Search for the cell housing the specified text and yield its [X, Y] center coordinate. 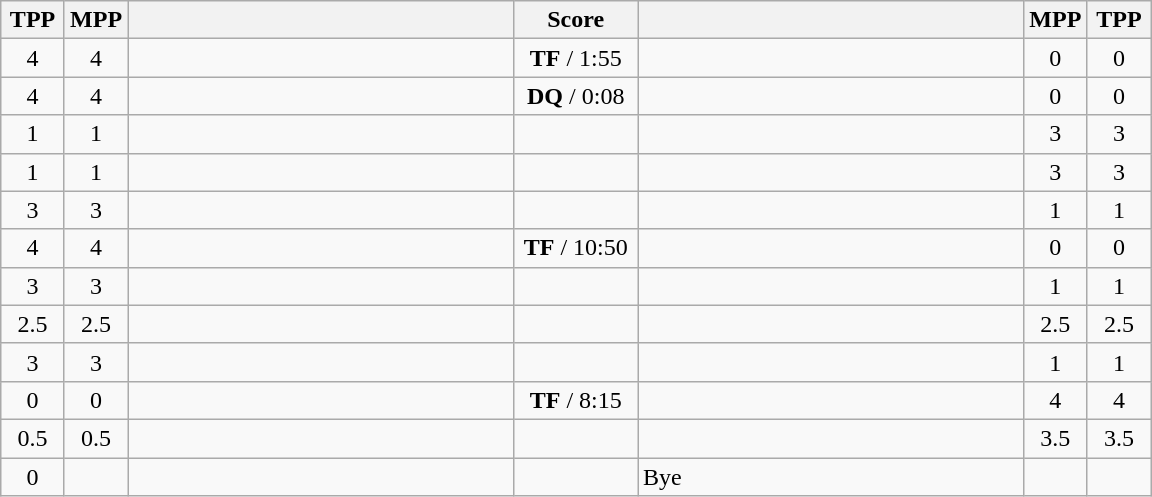
TF / 10:50 [576, 248]
Bye [831, 477]
Score [576, 20]
TF / 1:55 [576, 58]
TF / 8:15 [576, 400]
DQ / 0:08 [576, 96]
